Search for the cell housing the specified text and yield its [x, y] center coordinate. 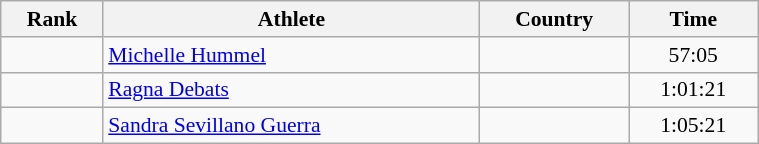
57:05 [694, 55]
Michelle Hummel [291, 55]
Country [554, 19]
Athlete [291, 19]
Time [694, 19]
1:05:21 [694, 126]
Rank [52, 19]
Ragna Debats [291, 90]
Sandra Sevillano Guerra [291, 126]
1:01:21 [694, 90]
